Pinpoint the cell where the given text exists, returning its [x, y] midpoint coordinate. 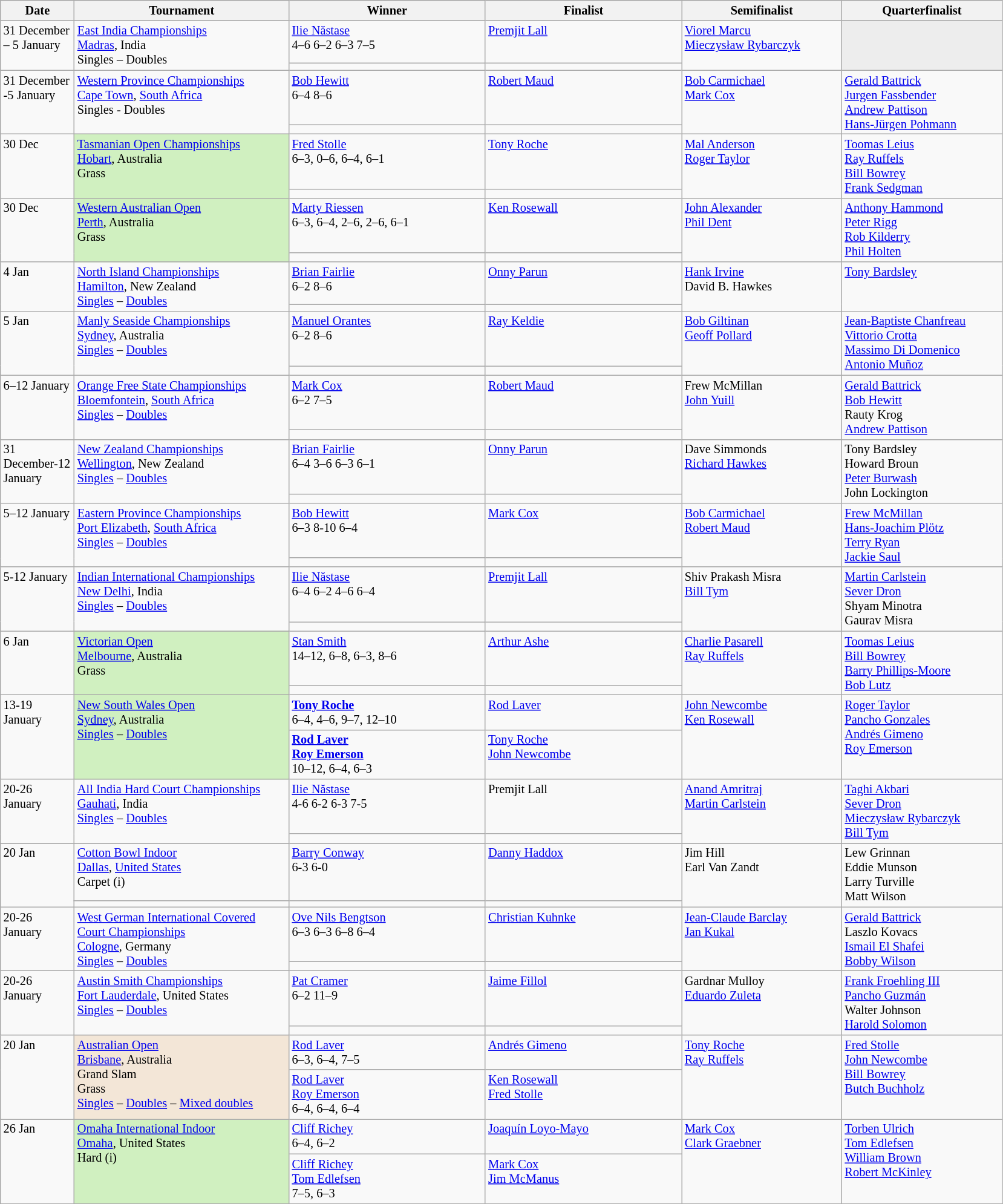
Mark Cox Clark Graebner [762, 1160]
Ilie Năstase6–4 6–2 4–6 6–4 [387, 594]
Toomas Leius Ray Ruffels Bill Bowrey Frank Sedgman [922, 166]
Bob Carmichael Mark Cox [762, 102]
Manuel Orantes6–2 8–6 [387, 338]
Danny Haddox [583, 871]
Shiv Prakash Misra Bill Tym [762, 599]
Viorel Marcu Mieczysław Rybarczyk [762, 45]
Rod Laver Roy Emerson6–4, 6–4, 6–4 [387, 1094]
Frank Froehling III Pancho Guzmán Walter Johnson Harold Solomon [922, 1003]
Tony Bardsley Howard Broun Peter Burwash John Lockington [922, 471]
4 Jan [38, 287]
Bob Giltinan Geoff Pollard [762, 343]
Dave Simmonds Richard Hawkes [762, 471]
31 December-12 January [38, 471]
All India Hard Court ChampionshipsGauhati, IndiaSingles – Doubles [181, 811]
Semifinalist [762, 10]
5-12 January [38, 599]
Torben Ulrich Tom Edlefsen William Brown Robert McKinley [922, 1160]
6–12 January [38, 407]
Western Australian Open Perth, AustraliaGrass [181, 230]
Date [38, 10]
Western Province Championships Cape Town, South AfricaSingles - Doubles [181, 102]
Indian International Championships New Delhi, IndiaSingles – Doubles [181, 599]
31 December -5 January [38, 102]
Ray Keldie [583, 338]
Australian Open Brisbane, AustraliaGrand SlamGrassSingles – Doubles – Mixed doubles [181, 1077]
Brian Fairlie6–2 8–6 [387, 283]
Cotton Bowl Indoor Dallas, United StatesCarpet (i) [181, 871]
Frew McMillan Hans-Joachim Plötz Terry Ryan Jackie Saul [922, 535]
Barry Conway6-3 6-0 [387, 871]
Hank Irvine David B. Hawkes [762, 287]
Bob Carmichael Robert Maud [762, 535]
Eastern Province ChampionshipsPort Elizabeth, South AfricaSingles – Doubles [181, 535]
Tony Roche [583, 161]
5–12 January [38, 535]
New South Wales Open Sydney, AustraliaSingles – Doubles [181, 737]
5 Jan [38, 343]
Fred Stolle6–3, 0–6, 6–4, 6–1 [387, 161]
Cliff Richey6–4, 6–2 [387, 1136]
Jean-Claude Barclay Jan Kukal [762, 939]
6 Jan [38, 663]
Taghi Akbari Sever Dron Mieczysław Rybarczyk Bill Tym [922, 811]
Cliff Richey Tom Edlefsen7–5, 6–3 [387, 1179]
Mark Cox6–2 7–5 [387, 402]
Mark Cox Jim McManus [583, 1179]
Bob Hewitt6–4 8–6 [387, 97]
Lew Grinnan Eddie Munson Larry Turville Matt Wilson [922, 875]
Martin Carlstein Sever Dron Shyam Minotra Gaurav Misra [922, 599]
West German International Covered Court Championships Cologne, GermanySingles – Doubles [181, 939]
Mal Anderson Roger Taylor [762, 166]
Gerald Battrick Laszlo Kovacs Ismail El Shafei Bobby Wilson [922, 939]
Stan Smith14–12, 6–8, 6–3, 8–6 [387, 658]
Ken Rosewall Fred Stolle [583, 1094]
East India ChampionshipsMadras, IndiaSingles – Doubles [181, 45]
Gerald Battrick Jurgen Fassbender Andrew Pattison Hans-Jürgen Pohmann [922, 102]
Pat Cramer6–2 11–9 [387, 998]
Ove Nils Bengtson6–3 6–3 6–8 6–4 [387, 934]
Ken Rosewall [583, 225]
Christian Kuhnke [583, 934]
New Zealand ChampionshipsWellington, New ZealandSingles – Doubles [181, 471]
Fred Stolle John Newcombe Bill Bowrey Butch Buchholz [922, 1077]
Austin Smith Championships Fort Lauderdale, United StatesSingles – Doubles [181, 1003]
Quarterfinalist [922, 10]
Marty Riessen6–3, 6–4, 2–6, 2–6, 6–1 [387, 225]
Gardnar Mulloy Eduardo Zuleta [762, 1003]
Frew McMillan John Yuill [762, 407]
Victorian Open Melbourne, AustraliaGrass [181, 663]
Toomas Leius Bill Bowrey Barry Phillips-Moore Bob Lutz [922, 663]
31 December – 5 January [38, 45]
13-19 January [38, 737]
Tony Bardsley [922, 287]
Gerald Battrick Bob Hewitt Rauty Krog Andrew Pattison [922, 407]
Anand Amritraj Martin Carlstein [762, 811]
Tony Roche6–4, 4–6, 9–7, 12–10 [387, 712]
Brian Fairlie6–4 3–6 6–3 6–1 [387, 466]
Bob Hewitt6–3 8-10 6–4 [387, 530]
Tony Roche Ray Ruffels [762, 1077]
26 Jan [38, 1160]
Jaime Fillol [583, 998]
Ilie Năstase4–6 6–2 6–3 7–5 [387, 42]
Manly Seaside ChampionshipsSydney, AustraliaSingles – Doubles [181, 343]
Arthur Ashe [583, 658]
Rod Laver [583, 712]
John Alexander Phil Dent [762, 230]
Rod Laver Roy Emerson10–12, 6–4, 6–3 [387, 754]
John Newcombe Ken Rosewall [762, 737]
Mark Cox [583, 530]
Anthony Hammond Peter Rigg Rob Kilderry Phil Holten [922, 230]
Jim Hill Earl Van Zandt [762, 875]
Roger Taylor Pancho Gonzales Andrés Gimeno Roy Emerson [922, 737]
Omaha International IndoorOmaha, United StatesHard (i) [181, 1160]
Andrés Gimeno [583, 1052]
Orange Free State Championships Bloemfontein, South AfricaSingles – Doubles [181, 407]
Tournament [181, 10]
Finalist [583, 10]
Rod Laver6–3, 6–4, 7–5 [387, 1052]
Winner [387, 10]
Tasmanian Open Championships Hobart, AustraliaGrass [181, 166]
North Island ChampionshipsHamilton, New ZealandSingles – Doubles [181, 287]
Ilie Năstase4-6 6-2 6-3 7-5 [387, 806]
Joaquín Loyo-Mayo [583, 1136]
Charlie Pasarell Ray Ruffels [762, 663]
Jean-Baptiste Chanfreau Vittorio Crotta Massimo Di Domenico Antonio Muñoz [922, 343]
Tony RocheJohn Newcombe [583, 754]
